Search for the cell housing the specified text and yield its (x, y) center coordinate. 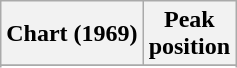
Peakposition (189, 34)
Chart (1969) (72, 34)
